From the cell containing the given text, extract its center point as (X, Y) coordinate. 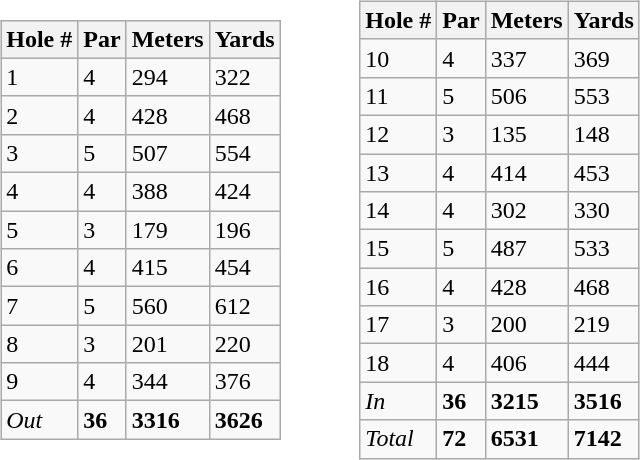
507 (168, 153)
179 (168, 230)
220 (244, 344)
506 (526, 96)
337 (526, 58)
6 (40, 268)
In (398, 401)
414 (526, 173)
14 (398, 211)
200 (526, 325)
9 (40, 382)
302 (526, 211)
12 (398, 134)
487 (526, 249)
15 (398, 249)
135 (526, 134)
7 (40, 306)
553 (604, 96)
612 (244, 306)
219 (604, 325)
Out (40, 420)
454 (244, 268)
3316 (168, 420)
406 (526, 363)
415 (168, 268)
1 (40, 77)
424 (244, 192)
10 (398, 58)
388 (168, 192)
533 (604, 249)
18 (398, 363)
3626 (244, 420)
344 (168, 382)
322 (244, 77)
453 (604, 173)
196 (244, 230)
13 (398, 173)
Total (398, 439)
11 (398, 96)
2 (40, 115)
3516 (604, 401)
444 (604, 363)
554 (244, 153)
17 (398, 325)
560 (168, 306)
8 (40, 344)
294 (168, 77)
201 (168, 344)
330 (604, 211)
72 (461, 439)
7142 (604, 439)
148 (604, 134)
3215 (526, 401)
16 (398, 287)
369 (604, 58)
376 (244, 382)
6531 (526, 439)
